Locate the cell with the specified text and output its (x, y) center coordinate. 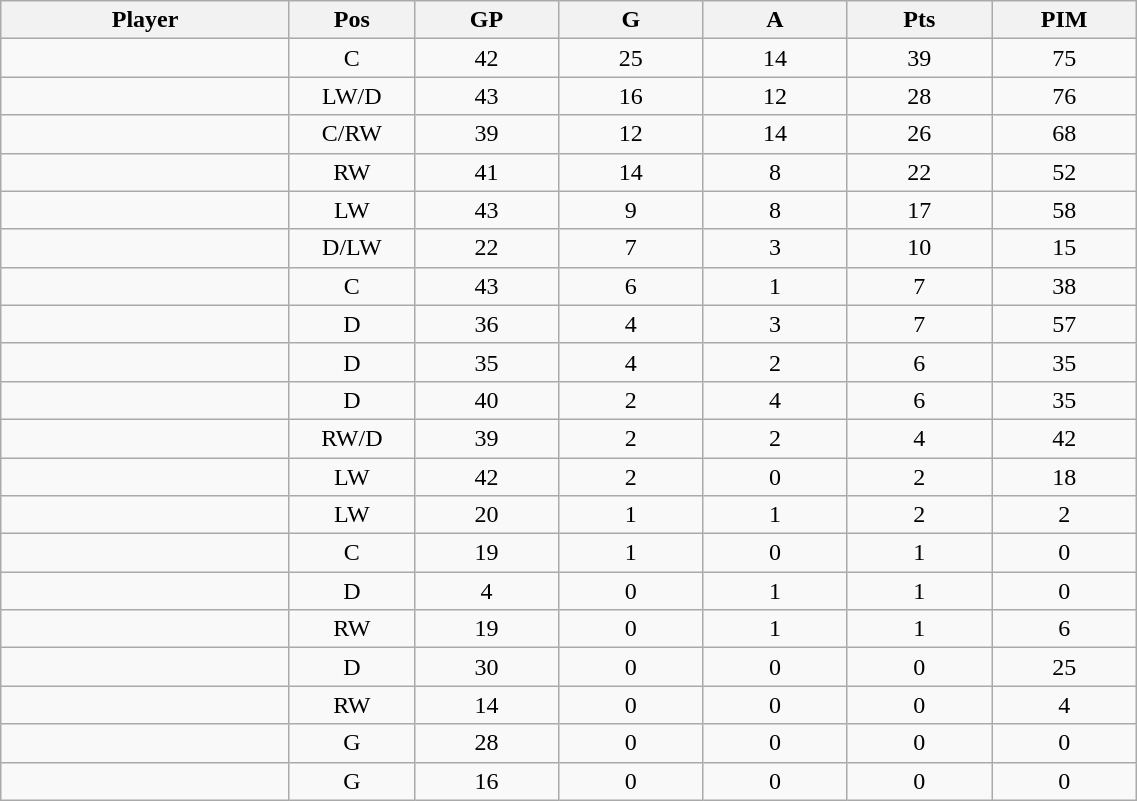
C/RW (352, 134)
68 (1064, 134)
58 (1064, 210)
GP (486, 20)
36 (486, 324)
26 (919, 134)
52 (1064, 172)
40 (486, 400)
9 (631, 210)
30 (486, 667)
PIM (1064, 20)
57 (1064, 324)
41 (486, 172)
Player (146, 20)
A (775, 20)
75 (1064, 58)
Pts (919, 20)
D/LW (352, 248)
38 (1064, 286)
RW/D (352, 438)
20 (486, 515)
18 (1064, 477)
10 (919, 248)
LW/D (352, 96)
15 (1064, 248)
Pos (352, 20)
17 (919, 210)
76 (1064, 96)
